Search for the cell housing the specified text and yield its [x, y] center coordinate. 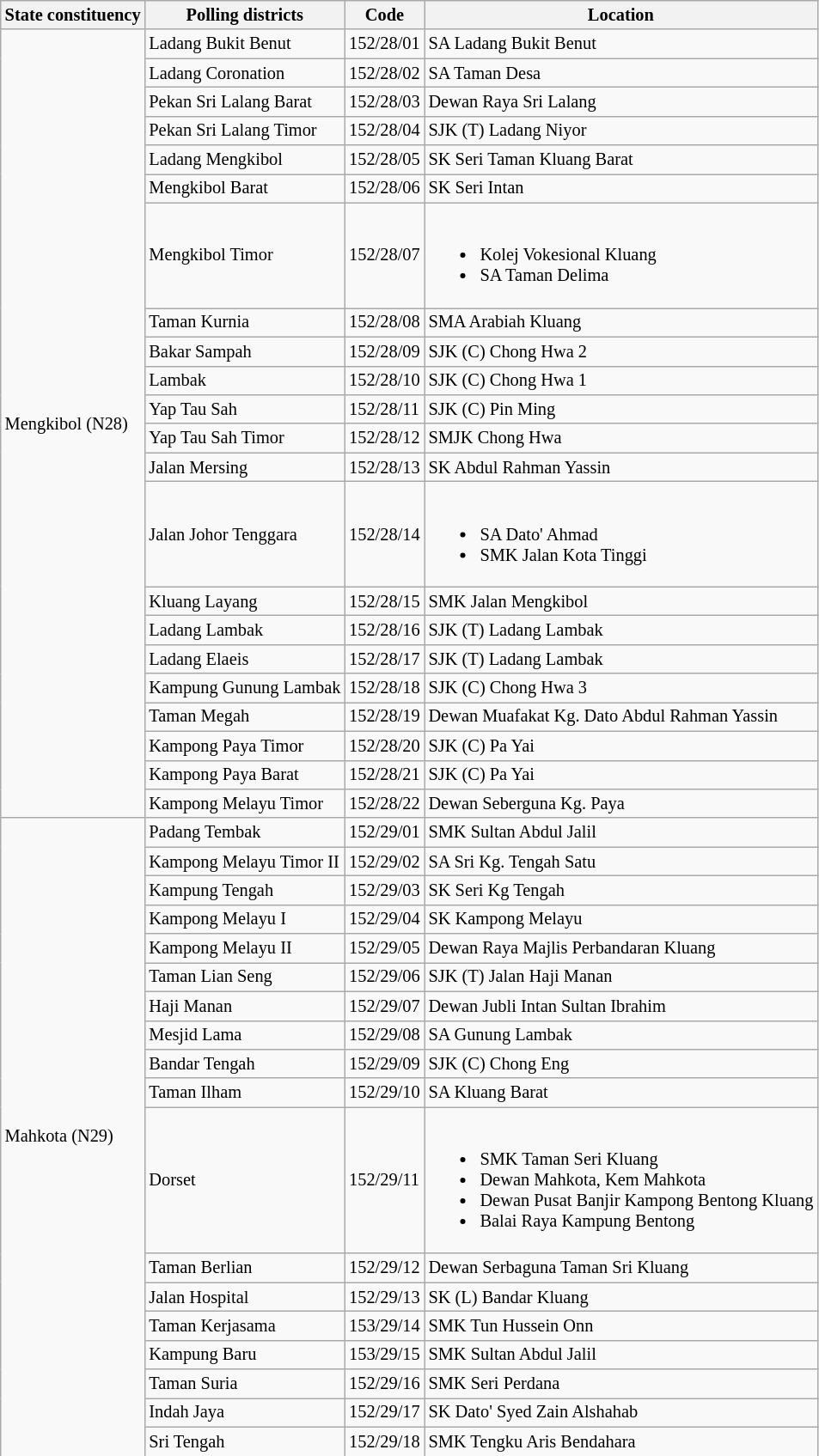
Kampung Gunung Lambak [244, 688]
Taman Suria [244, 1384]
Pekan Sri Lalang Barat [244, 101]
Pekan Sri Lalang Timor [244, 131]
152/28/06 [384, 188]
SA Taman Desa [621, 73]
152/29/08 [384, 1035]
Kampung Baru [244, 1355]
State constituency [73, 15]
Mengkibol Barat [244, 188]
Haji Manan [244, 1006]
SMK Tengku Aris Bendahara [621, 1441]
Mahkota (N29) [73, 1137]
Sri Tengah [244, 1441]
SJK (C) Chong Hwa 2 [621, 351]
SMK Tun Hussein Onn [621, 1325]
Ladang Mengkibol [244, 160]
152/28/07 [384, 255]
SK Seri Kg Tengah [621, 890]
152/28/14 [384, 533]
152/29/01 [384, 832]
Dewan Muafakat Kg. Dato Abdul Rahman Yassin [621, 716]
SK (L) Bandar Kluang [621, 1297]
Bandar Tengah [244, 1063]
Dorset [244, 1180]
Kolej Vokesional KluangSA Taman Delima [621, 255]
Dewan Serbaguna Taman Sri Kluang [621, 1268]
SJK (C) Chong Hwa 3 [621, 688]
152/29/09 [384, 1063]
SJK (T) Ladang Niyor [621, 131]
152/28/13 [384, 467]
152/28/03 [384, 101]
152/29/17 [384, 1412]
Ladang Bukit Benut [244, 44]
Polling districts [244, 15]
152/28/19 [384, 716]
SA Ladang Bukit Benut [621, 44]
153/29/15 [384, 1355]
SK Kampong Melayu [621, 919]
Kampong Melayu Timor [244, 803]
152/28/04 [384, 131]
Taman Berlian [244, 1268]
Taman Megah [244, 716]
Padang Tembak [244, 832]
153/29/14 [384, 1325]
152/28/02 [384, 73]
SMA Arabiah Kluang [621, 322]
Dewan Raya Sri Lalang [621, 101]
Lambak [244, 381]
SJK (C) Chong Hwa 1 [621, 381]
Kampung Tengah [244, 890]
152/28/18 [384, 688]
152/29/12 [384, 1268]
152/29/16 [384, 1384]
Dewan Jubli Intan Sultan Ibrahim [621, 1006]
152/28/01 [384, 44]
Yap Tau Sah Timor [244, 438]
152/28/15 [384, 601]
Mesjid Lama [244, 1035]
Taman Kurnia [244, 322]
SMJK Chong Hwa [621, 438]
152/29/04 [384, 919]
152/28/20 [384, 746]
Taman Lian Seng [244, 977]
152/28/05 [384, 160]
152/28/16 [384, 630]
SMK Seri Perdana [621, 1384]
SK Seri Taman Kluang Barat [621, 160]
Dewan Seberguna Kg. Paya [621, 803]
152/29/06 [384, 977]
152/28/09 [384, 351]
Kluang Layang [244, 601]
SA Dato' AhmadSMK Jalan Kota Tinggi [621, 533]
Mengkibol Timor [244, 255]
SK Dato' Syed Zain Alshahab [621, 1412]
152/28/12 [384, 438]
Kampong Melayu Timor II [244, 862]
152/29/03 [384, 890]
Jalan Johor Tenggara [244, 533]
Kampong Paya Timor [244, 746]
152/29/13 [384, 1297]
Kampong Melayu I [244, 919]
152/28/22 [384, 803]
Jalan Hospital [244, 1297]
152/28/10 [384, 381]
152/29/10 [384, 1093]
Location [621, 15]
Dewan Raya Majlis Perbandaran Kluang [621, 948]
152/29/05 [384, 948]
SJK (C) Pin Ming [621, 409]
Taman Ilham [244, 1093]
SMK Jalan Mengkibol [621, 601]
152/29/18 [384, 1441]
Jalan Mersing [244, 467]
Yap Tau Sah [244, 409]
Code [384, 15]
152/28/08 [384, 322]
Ladang Elaeis [244, 659]
Ladang Lambak [244, 630]
Taman Kerjasama [244, 1325]
152/29/02 [384, 862]
SK Abdul Rahman Yassin [621, 467]
Kampong Paya Barat [244, 775]
Mengkibol (N28) [73, 423]
SA Sri Kg. Tengah Satu [621, 862]
SA Kluang Barat [621, 1093]
152/28/17 [384, 659]
SJK (C) Chong Eng [621, 1063]
SA Gunung Lambak [621, 1035]
152/28/21 [384, 775]
SK Seri Intan [621, 188]
152/29/07 [384, 1006]
Bakar Sampah [244, 351]
Ladang Coronation [244, 73]
152/28/11 [384, 409]
SMK Taman Seri KluangDewan Mahkota, Kem MahkotaDewan Pusat Banjir Kampong Bentong KluangBalai Raya Kampung Bentong [621, 1180]
SJK (T) Jalan Haji Manan [621, 977]
Indah Jaya [244, 1412]
Kampong Melayu II [244, 948]
152/29/11 [384, 1180]
